Identify which cell holds the provided text, then report its [x, y] central coordinate. 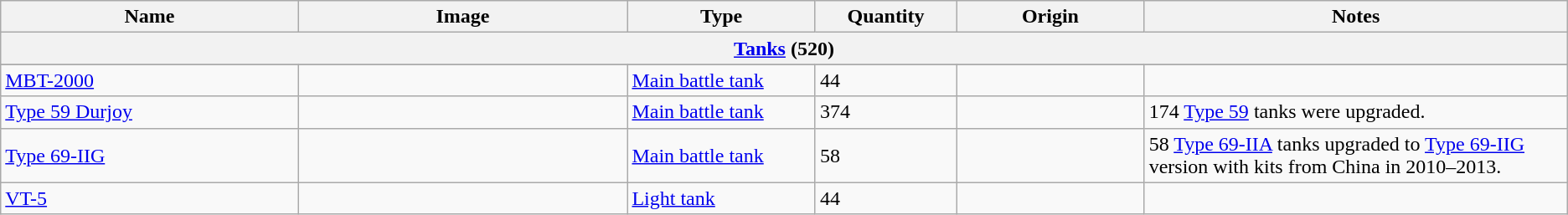
Light tank [721, 198]
374 [885, 112]
Type 69-IIG [149, 156]
Type 59 Durjoy [149, 112]
Tanks (520) [784, 49]
Notes [1355, 17]
MBT-2000 [149, 80]
174 Type 59 tanks were upgraded. [1355, 112]
58 [885, 156]
Name [149, 17]
VT-5 [149, 198]
58 Type 69-IIA tanks upgraded to Type 69-IIG version with kits from China in 2010–2013. [1355, 156]
Type [721, 17]
Quantity [885, 17]
Origin [1050, 17]
Image [462, 17]
